Find where the given text appears and provide that cell's center as [x, y] coordinate. 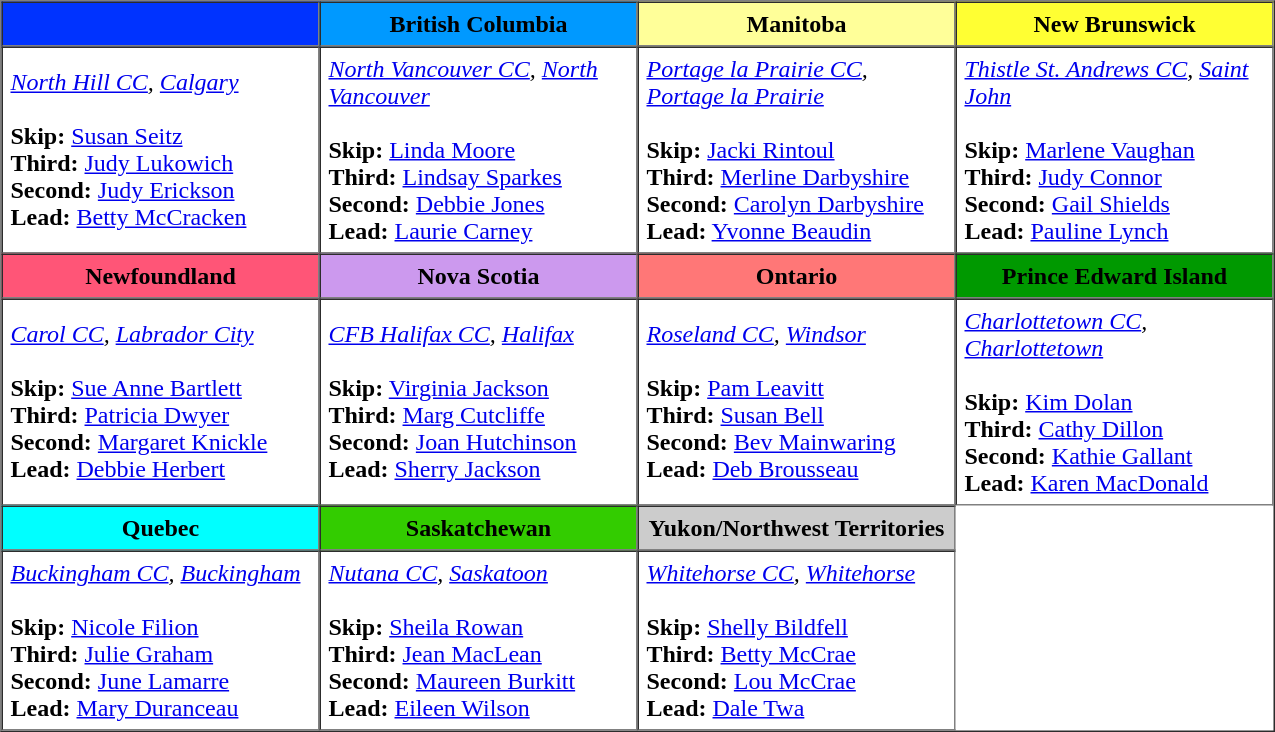
North Vancouver CC, North Vancouver Skip: Linda Moore Third: Lindsay Sparkes Second: Debbie Jones Lead: Laurie Carney [479, 150]
Ontario [797, 276]
Newfoundland [161, 276]
Yukon/Northwest Territories [797, 528]
Thistle St. Andrews CC, Saint John Skip: Marlene Vaughan Third: Judy Connor Second: Gail Shields Lead: Pauline Lynch [1115, 150]
Manitoba [797, 24]
Carol CC, Labrador City Skip: Sue Anne Bartlett Third: Patricia Dwyer Second: Margaret Knickle Lead: Debbie Herbert [161, 402]
Saskatchewan [479, 528]
Roseland CC, Windsor Skip: Pam Leavitt Third: Susan Bell Second: Bev Mainwaring Lead: Deb Brousseau [797, 402]
British Columbia [479, 24]
Portage la Prairie CC, Portage la Prairie Skip: Jacki Rintoul Third: Merline Darbyshire Second: Carolyn Darbyshire Lead: Yvonne Beaudin [797, 150]
CFB Halifax CC, Halifax Skip: Virginia Jackson Third: Marg Cutcliffe Second: Joan Hutchinson Lead: Sherry Jackson [479, 402]
Quebec [161, 528]
North Hill CC, Calgary Skip: Susan Seitz Third: Judy Lukowich Second: Judy Erickson Lead: Betty McCracken [161, 150]
Nutana CC, Saskatoon Skip: Sheila Rowan Third: Jean MacLean Second: Maureen Burkitt Lead: Eileen Wilson [479, 640]
Whitehorse CC, Whitehorse Skip: Shelly Bildfell Third: Betty McCrae Second: Lou McCrae Lead: Dale Twa [797, 640]
Prince Edward Island [1115, 276]
Buckingham CC, Buckingham Skip: Nicole Filion Third: Julie Graham Second: June Lamarre Lead: Mary Duranceau [161, 640]
Charlottetown CC, Charlottetown Skip: Kim Dolan Third: Cathy Dillon Second: Kathie Gallant Lead: Karen MacDonald [1115, 402]
New Brunswick [1115, 24]
Nova Scotia [479, 276]
